Pinpoint the cell where the given text exists, returning its (X, Y) midpoint coordinate. 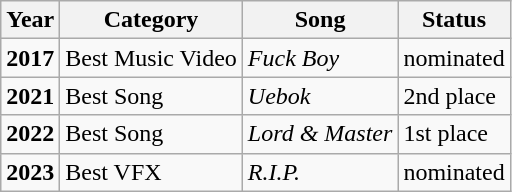
Status (454, 20)
Best VFX (152, 172)
Category (152, 20)
2017 (30, 58)
Year (30, 20)
2022 (30, 134)
Song (320, 20)
Lord & Master (320, 134)
Fuck Boy (320, 58)
Uebok (320, 96)
2nd place (454, 96)
R.I.P. (320, 172)
Best Music Video (152, 58)
1st place (454, 134)
2021 (30, 96)
2023 (30, 172)
